Locate the cell with the specified text and output its [x, y] center coordinate. 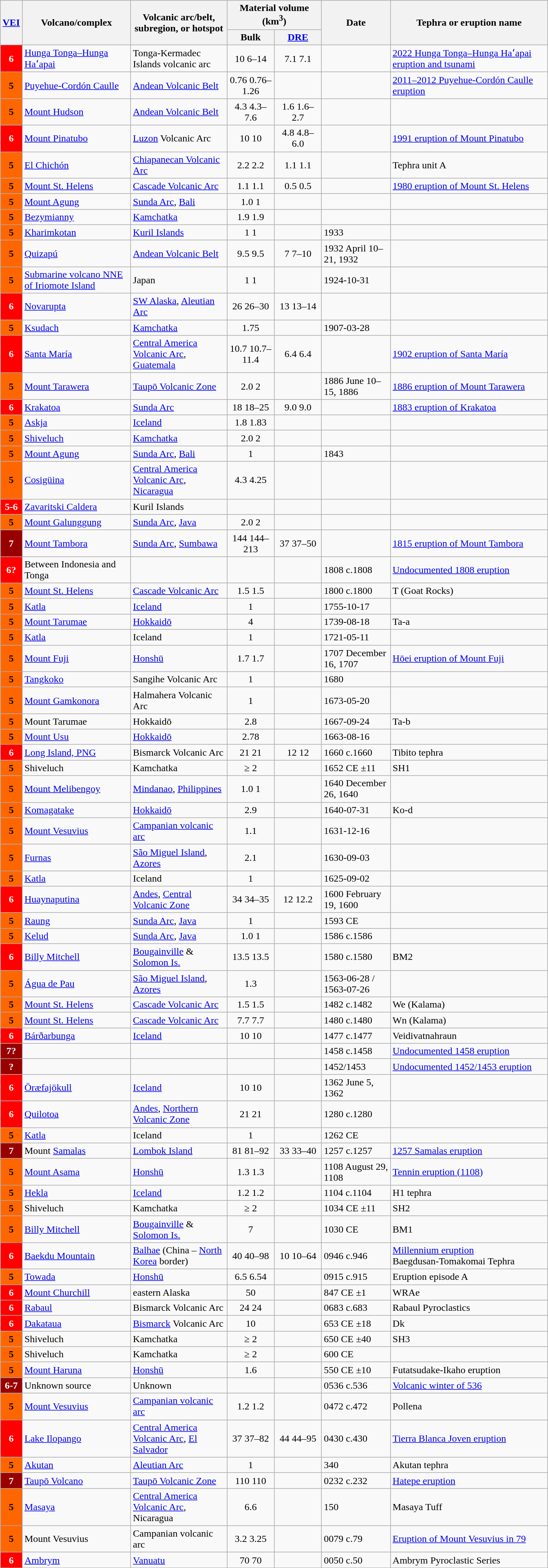
Halmahera Volcanic Arc [179, 700]
2.9 [251, 810]
Ta-a [469, 622]
2.78 [251, 737]
Aleutian Arc [179, 1465]
Tangkoko [76, 679]
1739-08-18 [356, 622]
Pollena [469, 1406]
1262 CE [356, 1135]
Undocumented 1808 eruption [469, 570]
Bulk [251, 37]
Askja [76, 423]
Mount Tarawera [76, 386]
BM1 [469, 1229]
44 44–95 [298, 1438]
Eruption of Mount Vesuvius in 79 [469, 1539]
Andes, Central Volcanic Zone [179, 899]
0079 c.79 [356, 1539]
1663-08-16 [356, 737]
6? [11, 570]
Mount Hudson [76, 112]
Central America Volcanic Arc, El Salvador [179, 1438]
1458 c.1458 [356, 1051]
Tephra or eruption name [469, 23]
7 7–10 [298, 254]
150 [356, 1507]
1902 eruption of Santa María [469, 354]
1280 c.1280 [356, 1114]
Towada [76, 1277]
1667-09-24 [356, 721]
Tephra unit A [469, 165]
1257 Samalas eruption [469, 1151]
1886 eruption of Mount Tarawera [469, 386]
Hekla [76, 1193]
El Chichón [76, 165]
1108 August 29, 1108 [356, 1171]
Hōei eruption of Mount Fuji [469, 659]
Sunda Arc [179, 407]
18 18–25 [251, 407]
Balhae (China – North Korea border) [179, 1255]
Raung [76, 920]
Puyehue-Cordón Caulle [76, 86]
Masaya [76, 1507]
24 24 [251, 1308]
37 37–50 [298, 543]
Quizapú [76, 254]
13 13–14 [298, 307]
0050 c.50 [356, 1560]
Undocumented 1458 eruption [469, 1051]
0915 c.915 [356, 1277]
1.6 1.6–2.7 [298, 112]
Baekdu Mountain [76, 1255]
1680 [356, 679]
9.0 9.0 [298, 407]
We (Kalama) [469, 1005]
Água de Pau [76, 984]
? [11, 1067]
70 70 [251, 1560]
Öræfajökull [76, 1087]
7? [11, 1051]
Ta-b [469, 721]
1652 CE ±11 [356, 768]
1721-05-11 [356, 637]
Ambrym [76, 1560]
0430 c.430 [356, 1438]
7.1 7.1 [298, 59]
Sunda Arc, Sumbawa [179, 543]
12 12 [298, 752]
1883 eruption of Krakatoa [469, 407]
SH1 [469, 768]
Hatepe eruption [469, 1480]
Akutan [76, 1465]
1034 CE ±11 [356, 1208]
1.3 1.3 [251, 1171]
1808 c.1808 [356, 570]
550 CE ±10 [356, 1370]
Dakataua [76, 1323]
0472 c.472 [356, 1406]
1631-12-16 [356, 831]
1.3 [251, 984]
H1 tephra [469, 1193]
0232 c.232 [356, 1480]
4.8 4.8–6.0 [298, 139]
Long Island, PNG [76, 752]
Furnas [76, 858]
Masaya Tuff [469, 1507]
6.6 [251, 1507]
Mount Churchill [76, 1292]
Lake Ilopango [76, 1438]
Kelud [76, 936]
10 6–14 [251, 59]
Novarupta [76, 307]
Bárðarbunga [76, 1036]
2.1 [251, 858]
Date [356, 23]
Lombok Island [179, 1151]
1980 eruption of Mount St. Helens [469, 186]
81 81–92 [251, 1151]
1815 eruption of Mount Tambora [469, 543]
12 12.2 [298, 899]
1600 February 19, 1600 [356, 899]
Komagatake [76, 810]
110 110 [251, 1480]
Mount Samalas [76, 1151]
33 33–40 [298, 1151]
Bezymianny [76, 217]
50 [251, 1292]
1625-09-02 [356, 878]
1104 c.1104 [356, 1193]
Mount Fuji [76, 659]
1.75 [251, 328]
Tibito tephra [469, 752]
Millennium eruptionBaegdusan-Tomakomai Tephra [469, 1255]
Mount Asama [76, 1171]
Volcanic winter of 536 [469, 1385]
3.2 3.25 [251, 1539]
Unknown [179, 1385]
37 37–82 [251, 1438]
DRE [298, 37]
1.8 1.83 [251, 423]
Unknown source [76, 1385]
1.9 1.9 [251, 217]
eastern Alaska [179, 1292]
340 [356, 1465]
1482 c.1482 [356, 1005]
Tennin eruption (1108) [469, 1171]
1660 c.1660 [356, 752]
Cosigüina [76, 480]
Taupō Volcano [76, 1480]
1452/1453 [356, 1067]
1673-05-20 [356, 700]
Zavaritski Caldera [76, 507]
1933 [356, 232]
Dk [469, 1323]
0683 c.683 [356, 1308]
1640-07-31 [356, 810]
Quilotoa [76, 1114]
Mount Gamkonora [76, 700]
2011–2012 Puyehue-Cordón Caulle eruption [469, 86]
4.3 4.3–7.6 [251, 112]
1924-10-31 [356, 280]
1593 CE [356, 920]
Mount Tambora [76, 543]
Huaynaputina [76, 899]
1800 c.1800 [356, 591]
650 CE ±40 [356, 1339]
Veidivatnahraun [469, 1036]
Mount Pinatubo [76, 139]
34 34–35 [251, 899]
Vanuatu [179, 1560]
Volcanic arc/belt,subregion, or hotspot [179, 23]
653 CE ±18 [356, 1323]
600 CE [356, 1354]
1.7 1.7 [251, 659]
Mount Haruna [76, 1370]
Krakatoa [76, 407]
4.3 4.25 [251, 480]
13.5 13.5 [251, 957]
1886 June 10–15, 1886 [356, 386]
1.1 [251, 831]
5-6 [11, 507]
Kharimkotan [76, 232]
1991 eruption of Mount Pinatubo [469, 139]
1257 c.1257 [356, 1151]
SW Alaska, Aleutian Arc [179, 307]
0536 c.536 [356, 1385]
Japan [179, 280]
Ambrym Pyroclastic Series [469, 1560]
1640 December 26, 1640 [356, 789]
6-7 [11, 1385]
2.8 [251, 721]
10 10–64 [298, 1255]
Material volume (km3) [274, 15]
Futatsudake-Ikaho eruption [469, 1370]
Sangihe Volcanic Arc [179, 679]
Mindanao, Philippines [179, 789]
847 CE ±1 [356, 1292]
Santa María [76, 354]
7.7 7.7 [251, 1020]
1755-10-17 [356, 606]
1907-03-28 [356, 328]
1477 c.1477 [356, 1036]
1843 [356, 454]
Mount Usu [76, 737]
WRAe [469, 1292]
9.5 9.5 [251, 254]
2.2 2.2 [251, 165]
Wn (Kalama) [469, 1020]
Hunga Tonga–Hunga Haʻapai [76, 59]
6.4 6.4 [298, 354]
1586 c.1586 [356, 936]
Rabaul [76, 1308]
Mount Melibengoy [76, 789]
Eruption episode A [469, 1277]
6.5 6.54 [251, 1277]
1030 CE [356, 1229]
Tierra Blanca Joven eruption [469, 1438]
10 [251, 1323]
Ksudach [76, 328]
Andes, Northern Volcanic Zone [179, 1114]
4 [251, 622]
Rabaul Pyroclastics [469, 1308]
VEI [11, 23]
BM2 [469, 957]
40 40–98 [251, 1255]
2022 Hunga Tonga–Hunga Haʻapai eruption and tsunami [469, 59]
1480 c.1480 [356, 1020]
Undocumented 1452/1453 eruption [469, 1067]
Central America Volcanic Arc, Guatemala [179, 354]
1630-09-03 [356, 858]
SH2 [469, 1208]
Between Indonesia and Tonga [76, 570]
0.5 0.5 [298, 186]
Luzon Volcanic Arc [179, 139]
26 26–30 [251, 307]
0946 c.946 [356, 1255]
1563-06-28 / 1563-07-26 [356, 984]
0.76 0.76–1.26 [251, 86]
Volcano/complex [76, 23]
Ko-d [469, 810]
1362 June 5, 1362 [356, 1087]
1932 April 10–21, 1932 [356, 254]
1707 December 16, 1707 [356, 659]
Mount Galunggung [76, 522]
T (Goat Rocks) [469, 591]
144 144–213 [251, 543]
SH3 [469, 1339]
10.7 10.7–11.4 [251, 354]
1580 c.1580 [356, 957]
Chiapanecan Volcanic Arc [179, 165]
Submarine volcano NNE of Iriomote Island [76, 280]
Tonga-Kermadec Islands volcanic arc [179, 59]
1.6 [251, 1370]
Akutan tephra [469, 1465]
